Locate the cell with the specified text and output its [X, Y] center coordinate. 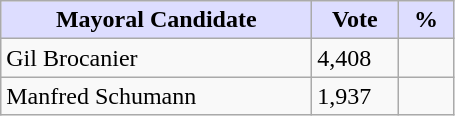
Vote [355, 20]
Manfred Schumann [156, 96]
% [426, 20]
Gil Brocanier [156, 58]
1,937 [355, 96]
4,408 [355, 58]
Mayoral Candidate [156, 20]
